For the text-containing cell, return its midpoint in (X, Y) coordinate format. 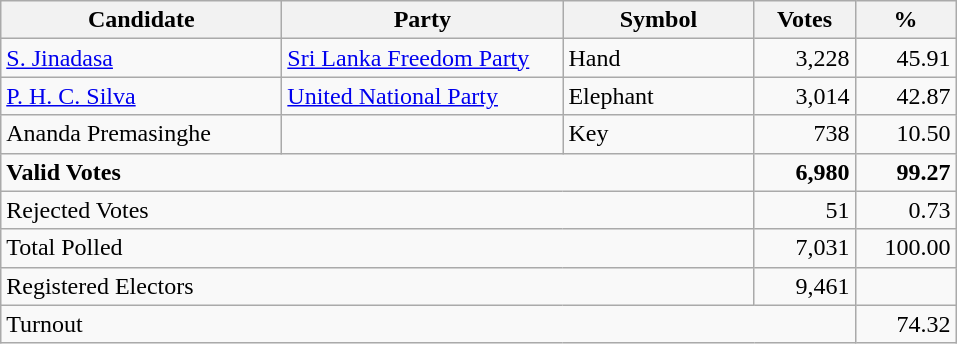
42.87 (906, 96)
Elephant (658, 96)
0.73 (906, 210)
Rejected Votes (378, 210)
10.50 (906, 134)
Votes (804, 20)
6,980 (804, 172)
Key (658, 134)
P. H. C. Silva (142, 96)
99.27 (906, 172)
45.91 (906, 58)
Hand (658, 58)
Symbol (658, 20)
S. Jinadasa (142, 58)
Total Polled (378, 248)
3,228 (804, 58)
Candidate (142, 20)
Turnout (428, 324)
74.32 (906, 324)
Valid Votes (378, 172)
United National Party (422, 96)
Party (422, 20)
9,461 (804, 286)
100.00 (906, 248)
7,031 (804, 248)
Ananda Premasinghe (142, 134)
% (906, 20)
51 (804, 210)
Sri Lanka Freedom Party (422, 58)
Registered Electors (378, 286)
3,014 (804, 96)
738 (804, 134)
